Pinpoint the cell where the given text exists, returning its (x, y) midpoint coordinate. 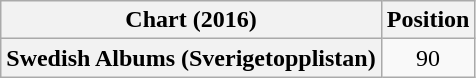
90 (428, 58)
Swedish Albums (Sverigetopplistan) (191, 58)
Position (428, 20)
Chart (2016) (191, 20)
